Pinpoint the cell where the given text exists, returning its [x, y] midpoint coordinate. 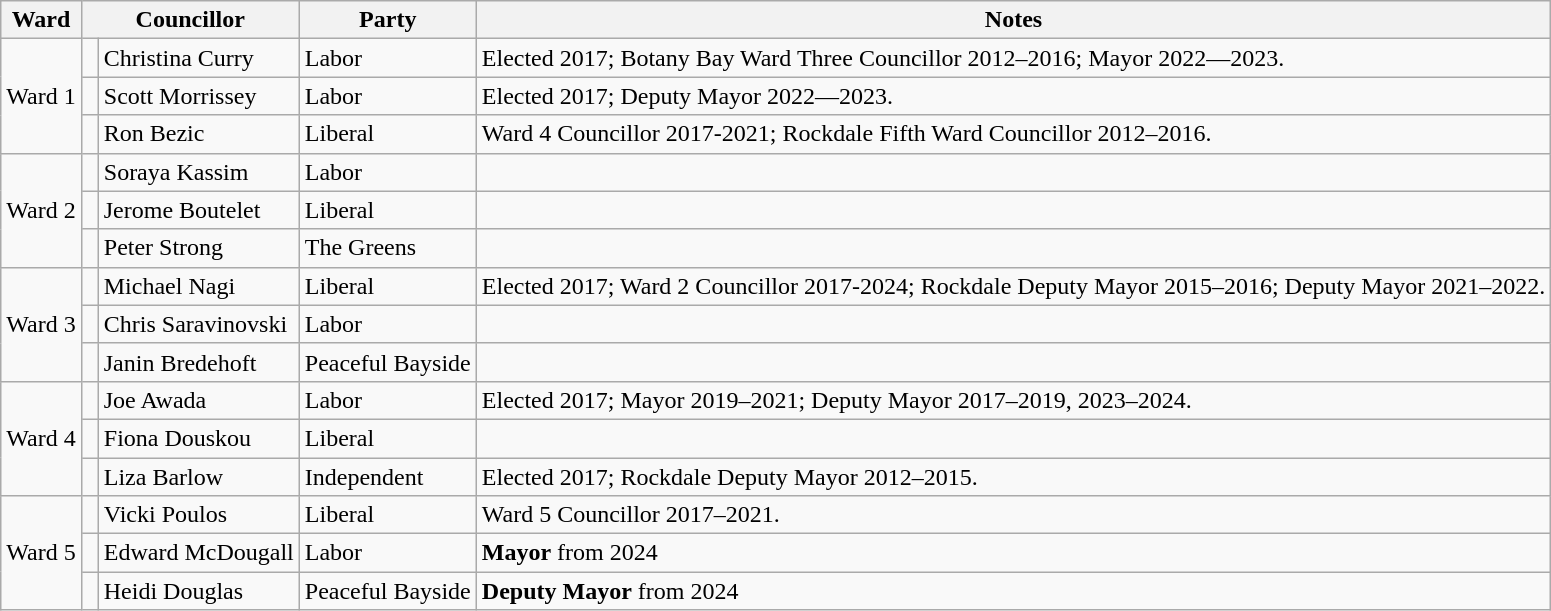
Ward 5 [41, 553]
Elected 2017; Ward 2 Councillor 2017-2024; Rockdale Deputy Mayor 2015–2016; Deputy Mayor 2021–2022. [1014, 286]
Peter Strong [198, 248]
Deputy Mayor from 2024 [1014, 591]
Party [388, 20]
Independent [388, 477]
Fiona Douskou [198, 438]
Scott Morrissey [198, 96]
Ron Bezic [198, 134]
Elected 2017; Rockdale Deputy Mayor 2012–2015. [1014, 477]
Notes [1014, 20]
Councillor [190, 20]
Ward [41, 20]
Elected 2017; Deputy Mayor 2022—2023. [1014, 96]
Ward 3 [41, 324]
The Greens [388, 248]
Vicki Poulos [198, 515]
Elected 2017; Botany Bay Ward Three Councillor 2012–2016; Mayor 2022—2023. [1014, 58]
Heidi Douglas [198, 591]
Christina Curry [198, 58]
Ward 4 Councillor 2017-2021; Rockdale Fifth Ward Councillor 2012–2016. [1014, 134]
Michael Nagi [198, 286]
Ward 4 [41, 438]
Ward 1 [41, 96]
Jerome Boutelet [198, 210]
Janin Bredehoft [198, 362]
Ward 2 [41, 210]
Soraya Kassim [198, 172]
Edward McDougall [198, 553]
Chris Saravinovski [198, 324]
Ward 5 Councillor 2017–2021. [1014, 515]
Elected 2017; Mayor 2019–2021; Deputy Mayor 2017–2019, 2023–2024. [1014, 400]
Mayor from 2024 [1014, 553]
Liza Barlow [198, 477]
Joe Awada [198, 400]
